Capture the cell that displays the provided text and extract its (x, y) central coordinate. 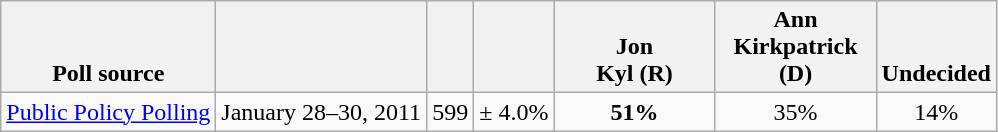
Undecided (936, 47)
51% (634, 112)
Poll source (108, 47)
AnnKirkpatrick (D) (796, 47)
± 4.0% (514, 112)
January 28–30, 2011 (322, 112)
JonKyl (R) (634, 47)
599 (450, 112)
Public Policy Polling (108, 112)
35% (796, 112)
14% (936, 112)
